Capture the cell that displays the provided text and extract its (x, y) central coordinate. 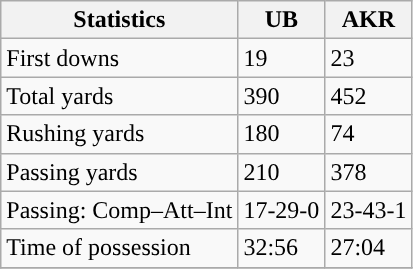
27:04 (368, 248)
UB (282, 20)
32:56 (282, 248)
452 (368, 96)
23-43-1 (368, 210)
23 (368, 58)
390 (282, 96)
Statistics (120, 20)
180 (282, 134)
Passing yards (120, 172)
378 (368, 172)
210 (282, 172)
74 (368, 134)
AKR (368, 20)
19 (282, 58)
Total yards (120, 96)
Rushing yards (120, 134)
17-29-0 (282, 210)
Passing: Comp–Att–Int (120, 210)
First downs (120, 58)
Time of possession (120, 248)
